From the cell containing the given text, extract its center point as [x, y] coordinate. 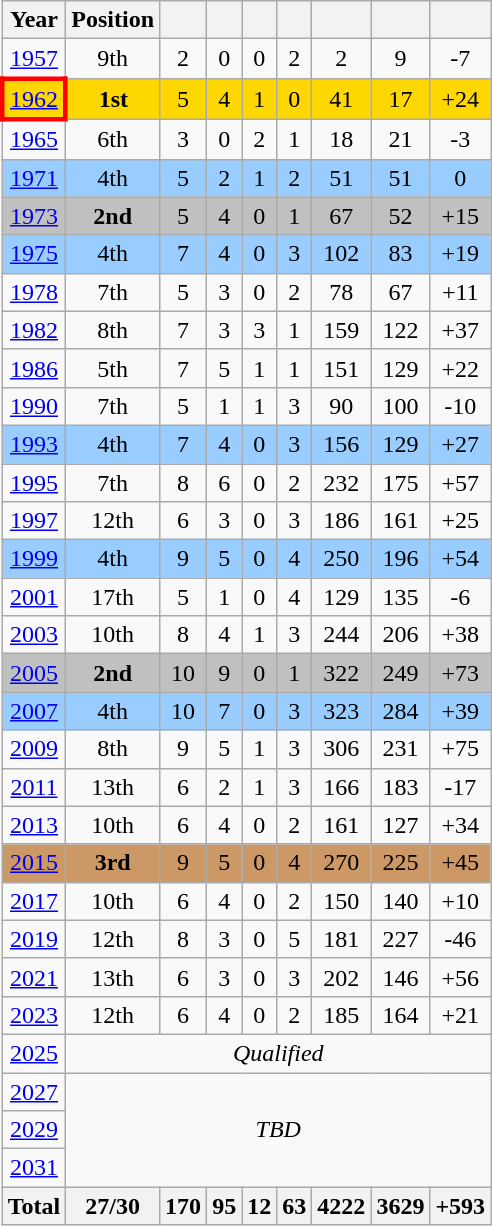
3rd [113, 863]
164 [400, 1015]
2005 [34, 673]
2023 [34, 1015]
150 [342, 901]
227 [400, 939]
+15 [460, 216]
2029 [34, 1130]
323 [342, 711]
90 [342, 406]
3629 [400, 1206]
41 [342, 98]
231 [400, 749]
166 [342, 787]
1997 [34, 521]
175 [400, 483]
Qualified [278, 1053]
185 [342, 1015]
2009 [34, 749]
+27 [460, 444]
9th [113, 59]
-46 [460, 939]
250 [342, 559]
+34 [460, 825]
170 [184, 1206]
249 [400, 673]
127 [400, 825]
+75 [460, 749]
Total [34, 1206]
2027 [34, 1091]
78 [342, 292]
27/30 [113, 1206]
181 [342, 939]
+73 [460, 673]
+54 [460, 559]
Year [34, 20]
-6 [460, 597]
17 [400, 98]
+24 [460, 98]
186 [342, 521]
183 [400, 787]
1st [113, 98]
21 [400, 139]
2015 [34, 863]
1978 [34, 292]
4222 [342, 1206]
2031 [34, 1168]
2003 [34, 635]
+37 [460, 330]
2001 [34, 597]
52 [400, 216]
1990 [34, 406]
63 [294, 1206]
232 [342, 483]
1973 [34, 216]
2011 [34, 787]
+22 [460, 368]
17th [113, 597]
306 [342, 749]
6th [113, 139]
+38 [460, 635]
156 [342, 444]
1986 [34, 368]
18 [342, 139]
196 [400, 559]
140 [400, 901]
Position [113, 20]
225 [400, 863]
TBD [278, 1129]
135 [400, 597]
1971 [34, 178]
2017 [34, 901]
1995 [34, 483]
1975 [34, 254]
2025 [34, 1053]
+56 [460, 977]
+21 [460, 1015]
2007 [34, 711]
2013 [34, 825]
+39 [460, 711]
1962 [34, 98]
1982 [34, 330]
1965 [34, 139]
102 [342, 254]
202 [342, 977]
-10 [460, 406]
270 [342, 863]
151 [342, 368]
+11 [460, 292]
244 [342, 635]
+10 [460, 901]
122 [400, 330]
2019 [34, 939]
2021 [34, 977]
1993 [34, 444]
322 [342, 673]
-17 [460, 787]
-7 [460, 59]
146 [400, 977]
+19 [460, 254]
+25 [460, 521]
1957 [34, 59]
95 [224, 1206]
+45 [460, 863]
100 [400, 406]
159 [342, 330]
+593 [460, 1206]
+57 [460, 483]
1999 [34, 559]
5th [113, 368]
12 [260, 1206]
83 [400, 254]
284 [400, 711]
206 [400, 635]
-3 [460, 139]
